Find where the given text appears and provide that cell's center as [X, Y] coordinate. 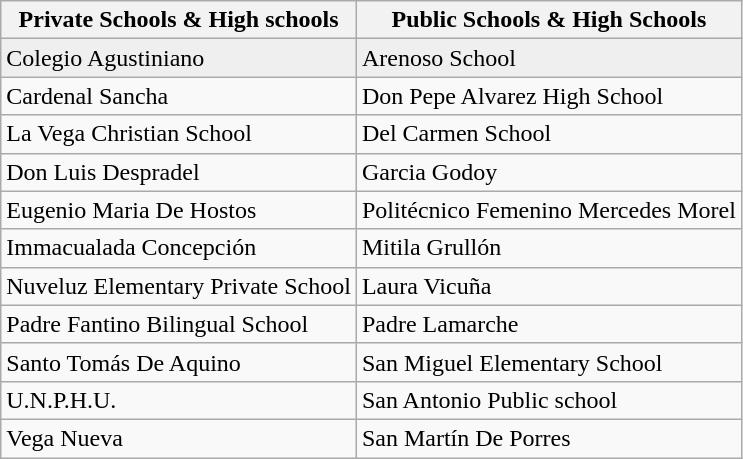
Public Schools & High Schools [548, 20]
San Miguel Elementary School [548, 362]
Politécnico Femenino Mercedes Morel [548, 210]
Arenoso School [548, 58]
Colegio Agustiniano [179, 58]
Don Luis Despradel [179, 172]
Garcia Godoy [548, 172]
Private Schools & High schools [179, 20]
Padre Lamarche [548, 324]
Vega Nueva [179, 438]
Del Carmen School [548, 134]
Immacualada Concepción [179, 248]
Eugenio Maria De Hostos [179, 210]
La Vega Christian School [179, 134]
Santo Tomás De Aquino [179, 362]
Cardenal Sancha [179, 96]
Laura Vicuña [548, 286]
San Antonio Public school [548, 400]
Nuveluz Elementary Private School [179, 286]
U.N.P.H.U. [179, 400]
Padre Fantino Bilingual School [179, 324]
Don Pepe Alvarez High School [548, 96]
Mitila Grullón [548, 248]
San Martín De Porres [548, 438]
